Locate the cell with the specified text and output its [X, Y] center coordinate. 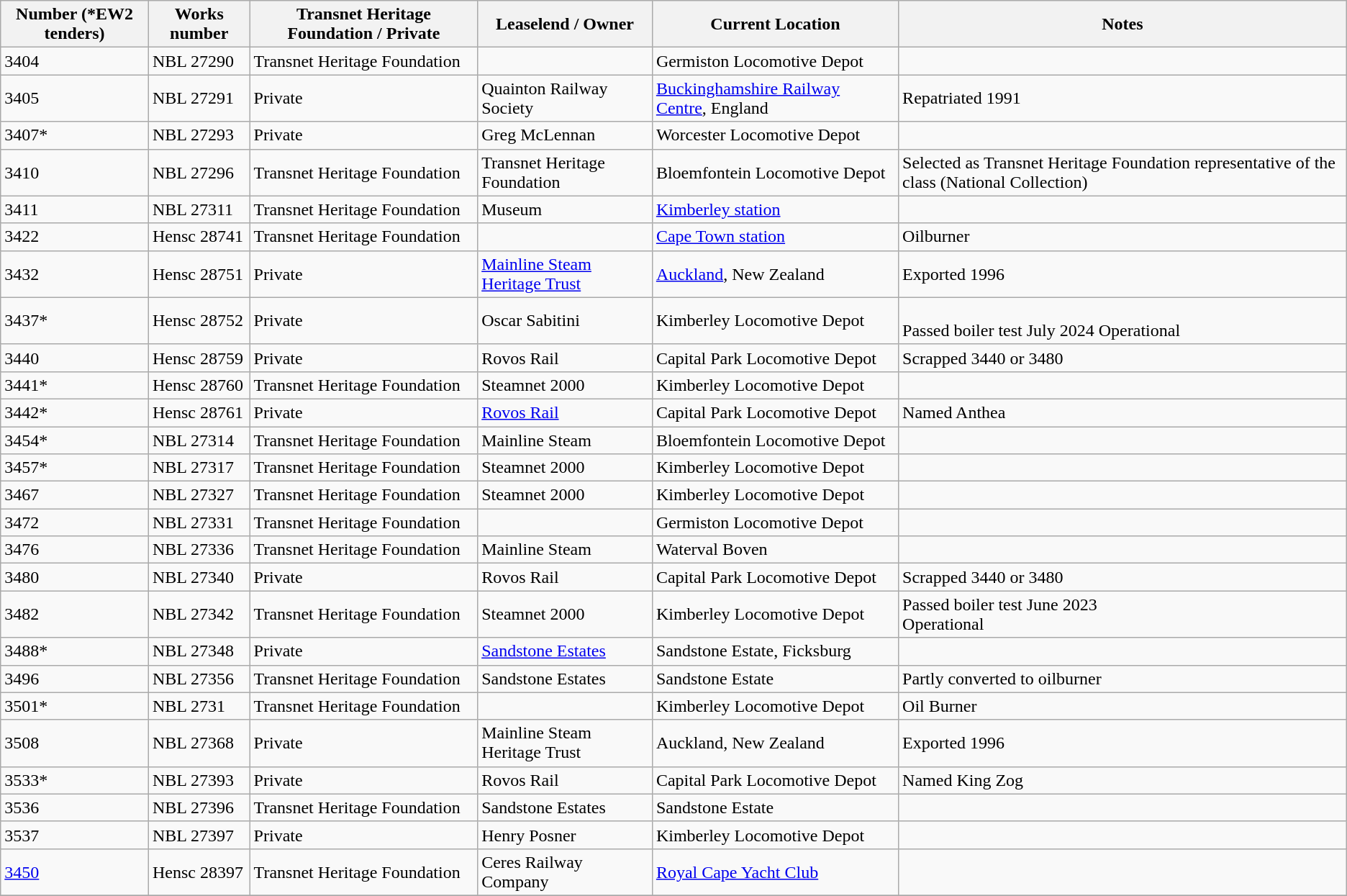
Henry Posner [566, 835]
Hensc 28759 [199, 358]
Quainton Railway Society [566, 98]
Hensc 28761 [199, 412]
3422 [75, 237]
NBL 27290 [199, 61]
Repatriated 1991 [1122, 98]
NBL 27293 [199, 135]
Works number [199, 24]
3501* [75, 706]
Notes [1122, 24]
3536 [75, 807]
NBL 27327 [199, 495]
3404 [75, 61]
Oil Burner [1122, 706]
Named King Zog [1122, 780]
3440 [75, 358]
3442* [75, 412]
3407* [75, 135]
3454* [75, 440]
NBL 27296 [199, 173]
3437* [75, 321]
3537 [75, 835]
3480 [75, 577]
3488* [75, 651]
3533* [75, 780]
Kimberley station [775, 209]
NBL 27317 [199, 468]
Hensc 28752 [199, 321]
NBL 27348 [199, 651]
3472 [75, 522]
Waterval Boven [775, 550]
NBL 27336 [199, 550]
NBL 27397 [199, 835]
Hensc 28760 [199, 385]
Named Anthea [1122, 412]
NBL 27393 [199, 780]
Worcester Locomotive Depot [775, 135]
NBL 27396 [199, 807]
NBL 27342 [199, 615]
3496 [75, 679]
Oilburner [1122, 237]
3411 [75, 209]
Hensc 28741 [199, 237]
Hensc 28397 [199, 872]
3476 [75, 550]
NBL 27356 [199, 679]
Number (*EW2 tenders) [75, 24]
Current Location [775, 24]
Greg McLennan [566, 135]
3508 [75, 743]
3482 [75, 615]
NBL 2731 [199, 706]
NBL 27311 [199, 209]
Cape Town station [775, 237]
NBL 27340 [199, 577]
Partly converted to oilburner [1122, 679]
3405 [75, 98]
Transnet Heritage Foundation / Private [364, 24]
Ceres Railway Company [566, 872]
3467 [75, 495]
Passed boiler test July 2024 Operational [1122, 321]
3432 [75, 273]
3441* [75, 385]
NBL 27291 [199, 98]
Royal Cape Yacht Club [775, 872]
Leaselend / Owner [566, 24]
Sandstone Estate, Ficksburg [775, 651]
Buckinghamshire Railway Centre, England [775, 98]
NBL 27368 [199, 743]
Selected as Transnet Heritage Foundation representative of the class (National Collection) [1122, 173]
3457* [75, 468]
Oscar Sabitini [566, 321]
NBL 27314 [199, 440]
3450 [75, 872]
Passed boiler test June 2023Operational [1122, 615]
3410 [75, 173]
NBL 27331 [199, 522]
Hensc 28751 [199, 273]
Museum [566, 209]
